Return the [X, Y] coordinate for the center point of the cell that contains the specified text.  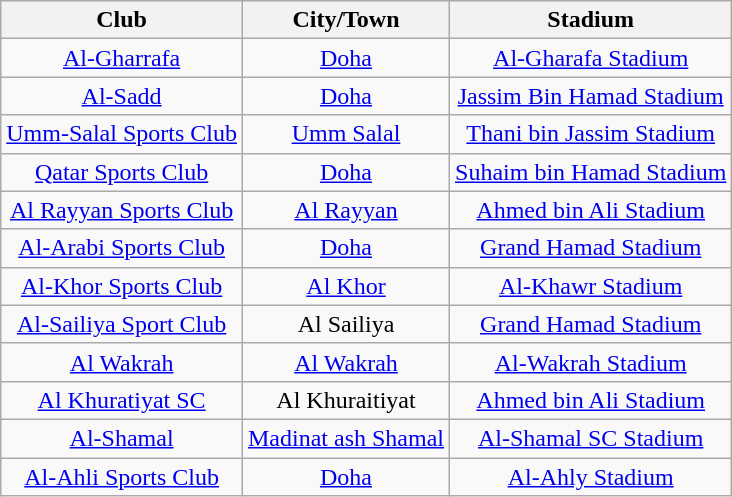
Al-Shamal SC Stadium [591, 438]
City/Town [346, 20]
Al Khuratiyat SC [122, 400]
Stadium [591, 20]
Al-Shamal [122, 438]
Al-Sailiya Sport Club [122, 324]
Suhaim bin Hamad Stadium [591, 172]
Al-Wakrah Stadium [591, 362]
Club [122, 20]
Al-Gharafa Stadium [591, 58]
Al-Ahli Sports Club [122, 477]
Al-Khawr Stadium [591, 286]
Al-Ahly Stadium [591, 477]
Al Khuraitiyat [346, 400]
Al-Arabi Sports Club [122, 248]
Al-Sadd [122, 96]
Umm Salal [346, 134]
Umm-Salal Sports Club [122, 134]
Al Rayyan [346, 210]
Al Rayyan Sports Club [122, 210]
Al Sailiya [346, 324]
Al-Gharrafa [122, 58]
Al Khor [346, 286]
Al-Khor Sports Club [122, 286]
Madinat ash Shamal [346, 438]
Thani bin Jassim Stadium [591, 134]
Jassim Bin Hamad Stadium [591, 96]
Qatar Sports Club [122, 172]
